Locate the cell with the specified text and output its [X, Y] center coordinate. 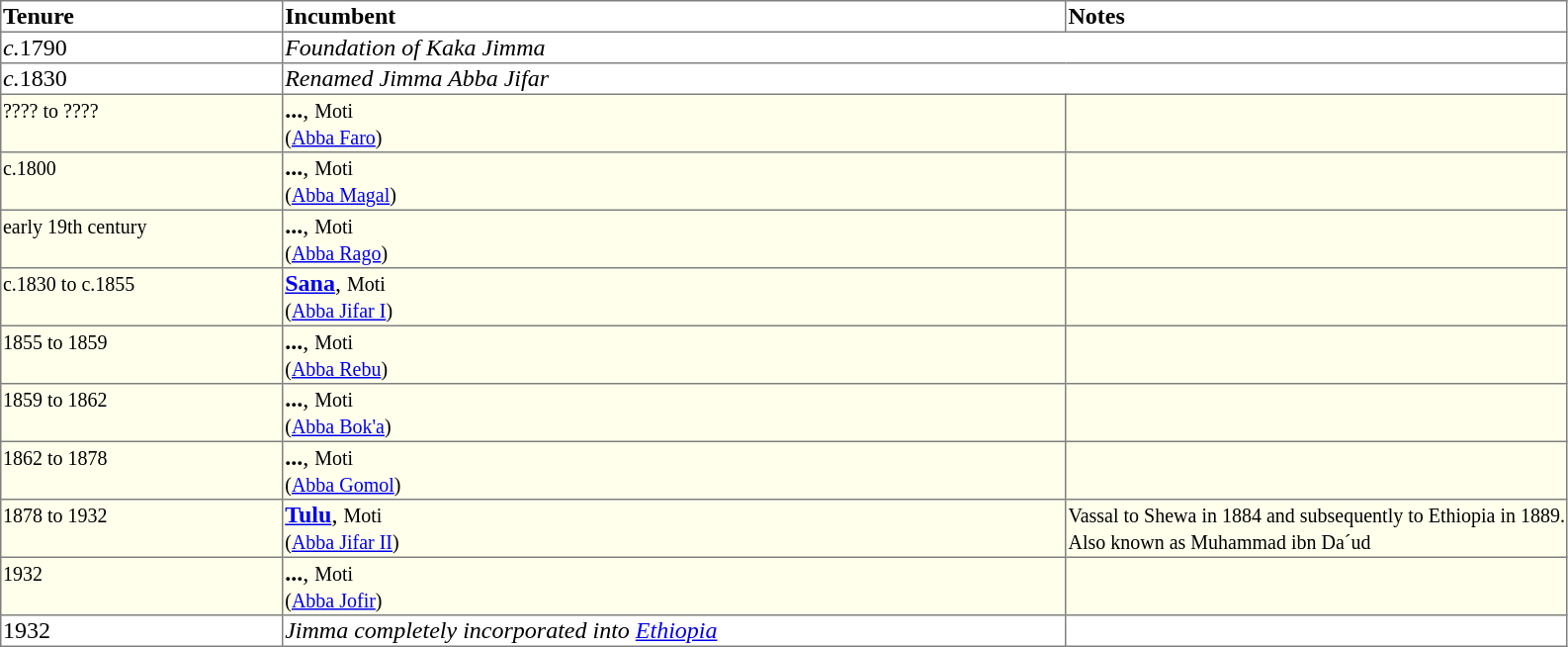
Jimma completely incorporated into Ethiopia [674, 631]
..., Moti(Abba Magal) [674, 181]
Vassal to Shewa in 1884 and subsequently to Ethiopia in 1889.Also known as Muhammad ibn Da´ud [1317, 528]
Foundation of Kaka Jimma [925, 47]
c.1790 [142, 47]
..., Moti(Abba Rebu) [674, 354]
Sana, Moti(Abba Jifar I) [674, 297]
1862 to 1878 [142, 470]
Incumbent [674, 17]
..., Moti(Abba Jofir) [674, 586]
1855 to 1859 [142, 354]
Renamed Jimma Abba Jifar [925, 79]
..., Moti(Abba Faro) [674, 123]
1859 to 1862 [142, 413]
???? to ???? [142, 123]
..., Moti(Abba Gomol) [674, 470]
1878 to 1932 [142, 528]
Tulu, Moti(Abba Jifar II) [674, 528]
Notes [1317, 17]
c.1800 [142, 181]
..., Moti(Abba Rago) [674, 238]
c.1830 [142, 79]
early 19th century [142, 238]
c.1830 to c.1855 [142, 297]
Tenure [142, 17]
..., Moti(Abba Bok'a) [674, 413]
